Return (X, Y) of the center of cell containing provided text 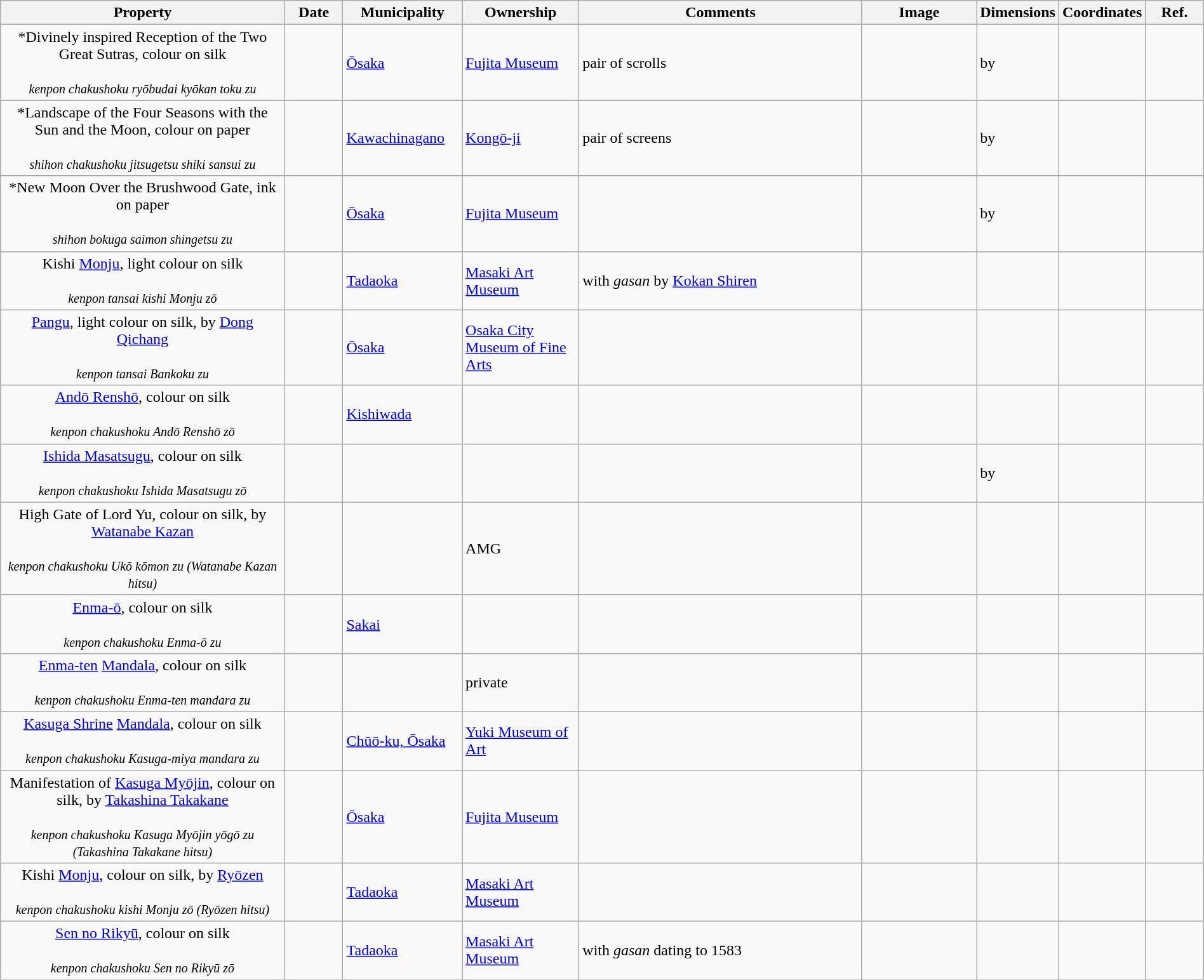
Property (142, 13)
Pangu, light colour on silk, by Dong Qichangkenpon tansai Bankoku zu (142, 348)
*Divinely inspired Reception of the Two Great Sutras, colour on silkkenpon chakushoku ryōbudai kyōkan toku zu (142, 62)
Dimensions (1018, 13)
Ownership (521, 13)
Chūō-ku, Ōsaka (403, 741)
Kishi Monju, light colour on silkkenpon tansai kishi Monju zō (142, 281)
with gasan dating to 1583 (721, 951)
*Landscape of the Four Seasons with the Sun and the Moon, colour on papershihon chakushoku jitsugetsu shiki sansui zu (142, 138)
Kishi Monju, colour on silk, by Ryōzenkenpon chakushoku kishi Monju zō (Ryōzen hitsu) (142, 892)
pair of scrolls (721, 62)
Date (314, 13)
Osaka City Museum of Fine Arts (521, 348)
*New Moon Over the Brushwood Gate, ink on papershihon bokuga saimon shingetsu zu (142, 213)
Enma-ō, colour on silkkenpon chakushoku Enma-ō zu (142, 624)
Enma-ten Mandala, colour on silkkenpon chakushoku Enma-ten mandara zu (142, 682)
Kongō-ji (521, 138)
Andō Renshō, colour on silkkenpon chakushoku Andō Renshō zō (142, 414)
Ref. (1175, 13)
High Gate of Lord Yu, colour on silk, by Watanabe Kazankenpon chakushoku Ukō kōmon zu (Watanabe Kazan hitsu) (142, 548)
Kawachinagano (403, 138)
with gasan by Kokan Shiren (721, 281)
Manifestation of Kasuga Myōjin, colour on silk, by Takashina Takakanekenpon chakushoku Kasuga Myōjin yōgō zu (Takashina Takakane hitsu) (142, 817)
Municipality (403, 13)
Kasuga Shrine Mandala, colour on silkkenpon chakushoku Kasuga-miya mandara zu (142, 741)
private (521, 682)
Kishiwada (403, 414)
pair of screens (721, 138)
Yuki Museum of Art (521, 741)
Sen no Rikyū, colour on silkkenpon chakushoku Sen no Rikyū zō (142, 951)
Sakai (403, 624)
Coordinates (1102, 13)
Ishida Masatsugu, colour on silkkenpon chakushoku Ishida Masatsugu zō (142, 473)
Comments (721, 13)
AMG (521, 548)
Image (919, 13)
